Capture the cell that displays the provided text and extract its [X, Y] central coordinate. 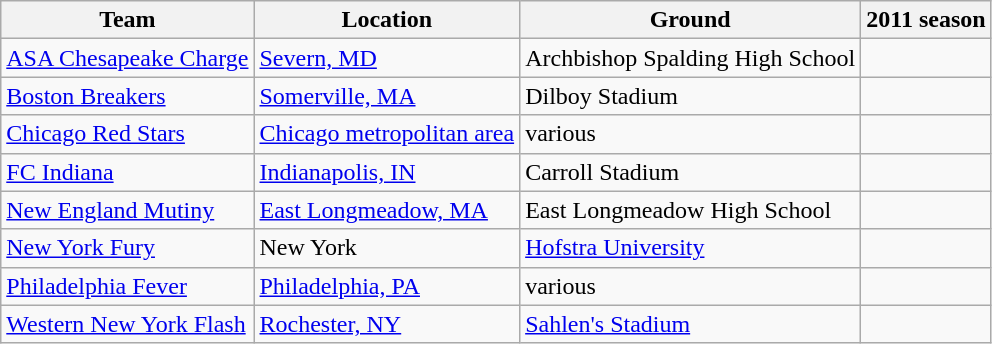
FC Indiana [128, 172]
Location [387, 20]
Ground [690, 20]
Boston Breakers [128, 96]
Archbishop Spalding High School [690, 58]
Rochester, NY [387, 324]
Carroll Stadium [690, 172]
Philadelphia Fever [128, 286]
Chicago Red Stars [128, 134]
Somerville, MA [387, 96]
New York [387, 248]
Indianapolis, IN [387, 172]
Chicago metropolitan area [387, 134]
Team [128, 20]
East Longmeadow, MA [387, 210]
Hofstra University [690, 248]
2011 season [926, 20]
Severn, MD [387, 58]
East Longmeadow High School [690, 210]
New England Mutiny [128, 210]
Dilboy Stadium [690, 96]
Sahlen's Stadium [690, 324]
Philadelphia, PA [387, 286]
Western New York Flash [128, 324]
New York Fury [128, 248]
ASA Chesapeake Charge [128, 58]
